For the text-containing cell, return its midpoint in (x, y) coordinate format. 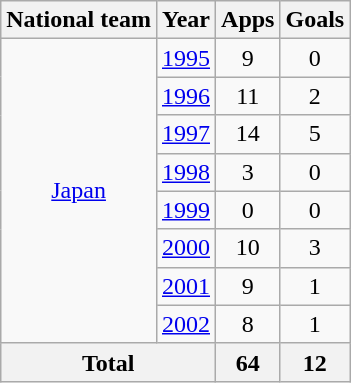
2002 (186, 324)
14 (248, 134)
8 (248, 324)
1998 (186, 172)
64 (248, 362)
Japan (79, 191)
12 (315, 362)
Total (108, 362)
2001 (186, 286)
1996 (186, 96)
Apps (248, 20)
Goals (315, 20)
1999 (186, 210)
2 (315, 96)
2000 (186, 248)
National team (79, 20)
1995 (186, 58)
10 (248, 248)
1997 (186, 134)
5 (315, 134)
11 (248, 96)
Year (186, 20)
